Find where the given text appears and provide that cell's center as [X, Y] coordinate. 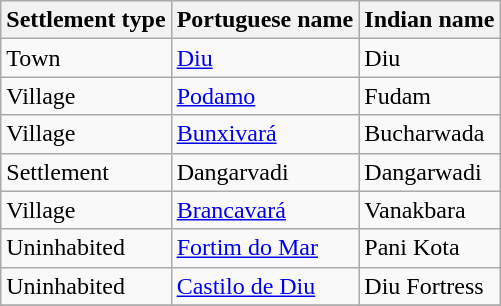
Pani Kota [430, 248]
Bucharwada [430, 134]
Dangarwadi [430, 172]
Fudam [430, 96]
Vanakbara [430, 210]
Portuguese name [265, 20]
Diu Fortress [430, 286]
Town [86, 58]
Settlement type [86, 20]
Dangarvadi [265, 172]
Bunxivará [265, 134]
Fortim do Mar [265, 248]
Podamo [265, 96]
Brancavará [265, 210]
Indian name [430, 20]
Settlement [86, 172]
Castilo de Diu [265, 286]
